Capture the cell that displays the provided text and extract its (x, y) central coordinate. 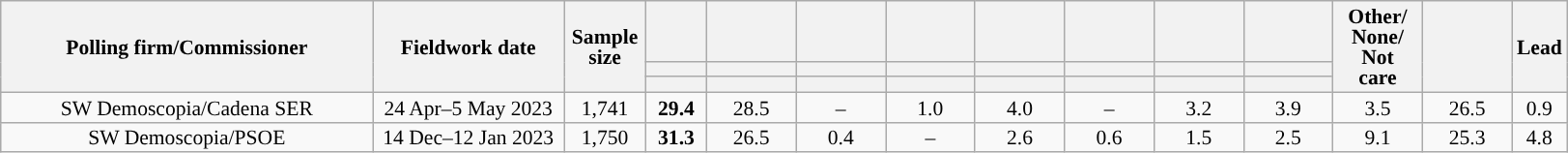
1,750 (605, 138)
28.5 (752, 107)
14 Dec–12 Jan 2023 (469, 138)
Lead (1540, 46)
0.4 (841, 138)
1.0 (929, 107)
Other/None/Notcare (1378, 46)
Polling firm/Commissioner (187, 46)
1.5 (1198, 138)
31.3 (676, 138)
Sample size (605, 46)
SW Demoscopia/PSOE (187, 138)
2.5 (1289, 138)
0.9 (1540, 107)
9.1 (1378, 138)
24 Apr–5 May 2023 (469, 107)
25.3 (1467, 138)
3.5 (1378, 107)
SW Demoscopia/Cadena SER (187, 107)
4.8 (1540, 138)
29.4 (676, 107)
4.0 (1020, 107)
0.6 (1109, 138)
Fieldwork date (469, 46)
3.2 (1198, 107)
3.9 (1289, 107)
1,741 (605, 107)
2.6 (1020, 138)
